Detect which cell encompasses the target text, then output its [x, y] center coordinate. 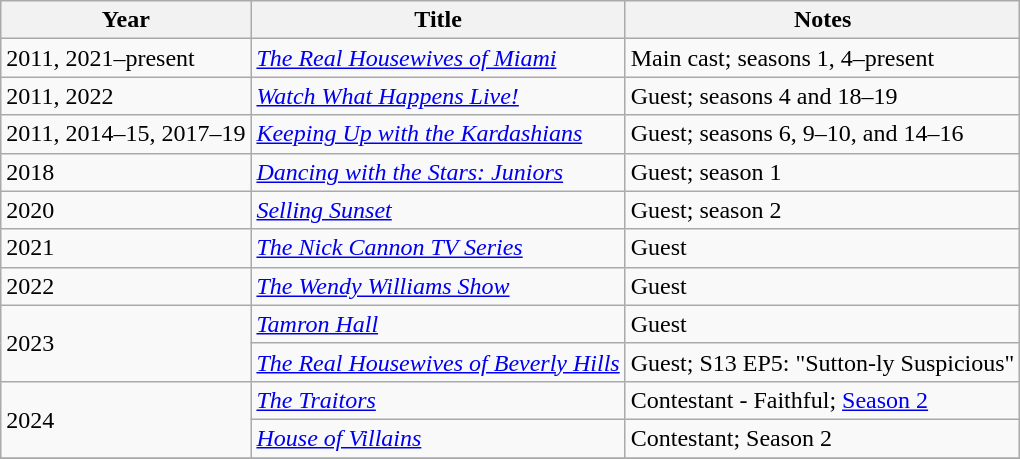
Notes [822, 20]
2022 [126, 286]
The Wendy Williams Show [438, 286]
2011, 2014–15, 2017–19 [126, 134]
Dancing with the Stars: Juniors [438, 172]
Contestant - Faithful; Season 2 [822, 400]
The Traitors [438, 400]
Guest; season 2 [822, 210]
2011, 2021–present [126, 58]
Selling Sunset [438, 210]
2024 [126, 419]
Tamron Hall [438, 324]
The Real Housewives of Beverly Hills [438, 362]
Year [126, 20]
Guest; seasons 4 and 18–19 [822, 96]
Watch What Happens Live! [438, 96]
Main cast; seasons 1, 4–present [822, 58]
The Real Housewives of Miami [438, 58]
2021 [126, 248]
2020 [126, 210]
Guest; seasons 6, 9–10, and 14–16 [822, 134]
Guest; S13 EP5: "Sutton-ly Suspicious" [822, 362]
Title [438, 20]
Guest; season 1 [822, 172]
Contestant; Season 2 [822, 438]
The Nick Cannon TV Series [438, 248]
House of Villains [438, 438]
2011, 2022 [126, 96]
2023 [126, 343]
Keeping Up with the Kardashians [438, 134]
2018 [126, 172]
